Provide the [X, Y] coordinate of the cell's center where the given text is located.  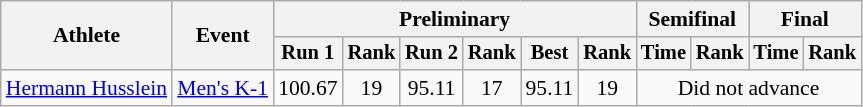
Athlete [86, 36]
17 [492, 88]
Hermann Husslein [86, 88]
Run 1 [308, 54]
Run 2 [432, 54]
Event [222, 36]
Preliminary [454, 19]
100.67 [308, 88]
Did not advance [748, 88]
Final [804, 19]
Men's K-1 [222, 88]
Best [549, 54]
Semifinal [692, 19]
